Search for the cell housing the specified text and yield its [x, y] center coordinate. 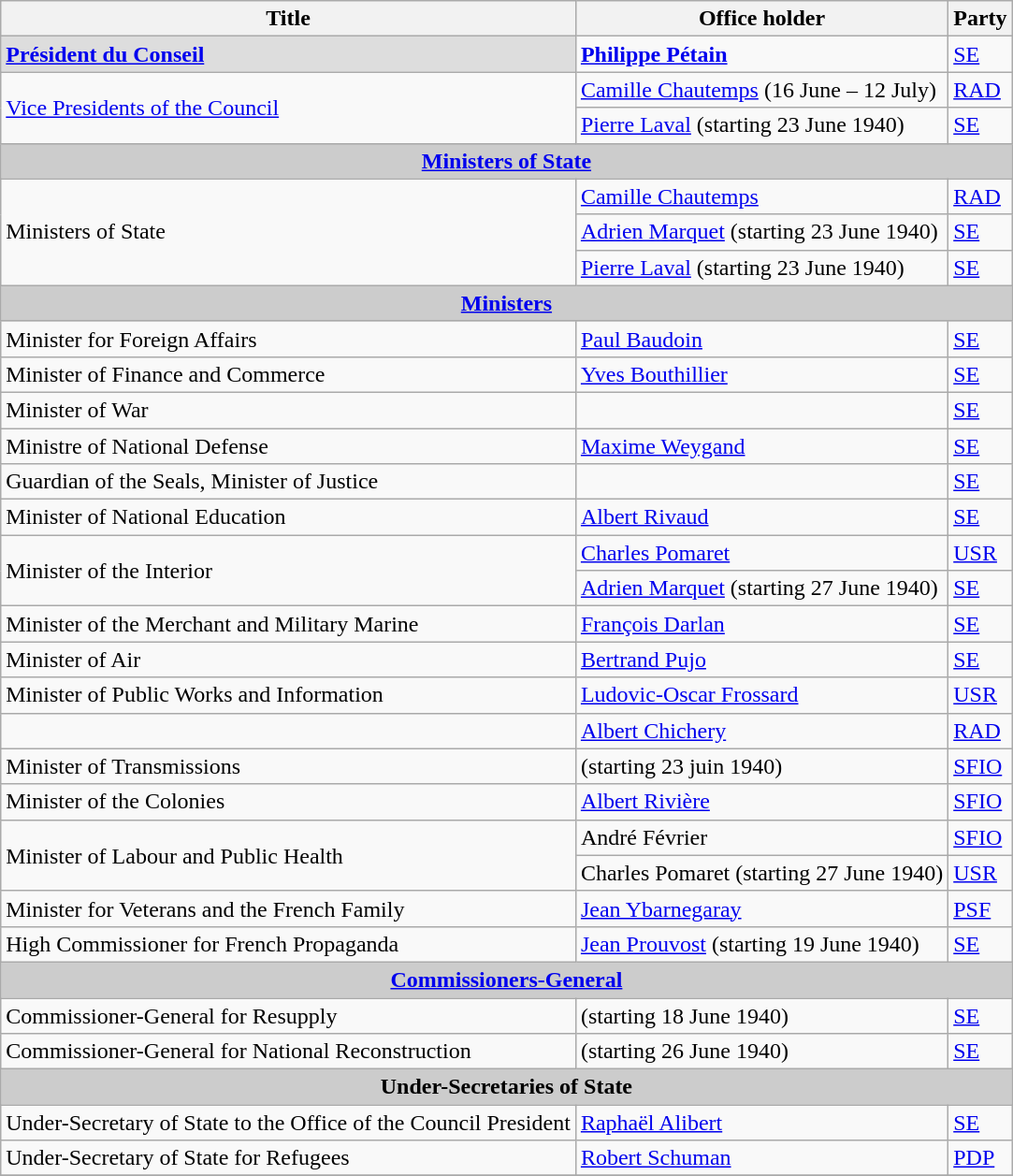
Adrien Marquet (starting 27 June 1940) [761, 588]
Camille Chautemps (16 June – 12 July) [761, 90]
Minister of Finance and Commerce [288, 374]
Minister of Transmissions [288, 766]
Minister of the Interior [288, 571]
Ministre of National Defense [288, 446]
Commissioner-General for National Reconstruction [288, 1052]
(starting 18 June 1940) [761, 1015]
Title [288, 19]
Bertrand Pujo [761, 660]
Guardian of the Seals, Minister of Justice [288, 482]
High Commissioner for French Propaganda [288, 944]
Charles Pomaret [761, 553]
Jean Prouvost (starting 19 June 1940) [761, 944]
Commissioner-General for Resupply [288, 1015]
Minister of Labour and Public Health [288, 855]
Adrien Marquet (starting 23 June 1940) [761, 232]
Minister for Veterans and the French Family [288, 908]
Office holder [761, 19]
Minister of Public Works and Information [288, 695]
Minister for Foreign Affairs [288, 339]
(starting 23 juin 1940) [761, 766]
Jean Ybarnegaray [761, 908]
Raphaël Alibert [761, 1123]
Minister of the Colonies [288, 802]
Minister of National Education [288, 517]
Yves Bouthillier [761, 374]
Robert Schuman [761, 1158]
PDP [980, 1158]
(starting 26 June 1940) [761, 1052]
François Darlan [761, 624]
Ludovic-Oscar Frossard [761, 695]
Vice Presidents of the Council [288, 108]
Philippe Pétain [761, 54]
Minister of Air [288, 660]
Camille Chautemps [761, 196]
Albert Chichery [761, 731]
Under-Secretaries of State [507, 1087]
André Février [761, 837]
Paul Baudoin [761, 339]
Under-Secretary of State for Refugees [288, 1158]
Charles Pomaret (starting 27 June 1940) [761, 873]
Maxime Weygand [761, 446]
Albert Rivière [761, 802]
PSF [980, 908]
Commissioners-General [507, 980]
Albert Rivaud [761, 517]
Minister of the Merchant and Military Marine [288, 624]
Président du Conseil [288, 54]
Ministers [507, 303]
Minister of War [288, 410]
Under-Secretary of State to the Office of the Council President [288, 1123]
Party [980, 19]
